Determine the (X, Y) coordinate at the center of the cell enclosing the given text.  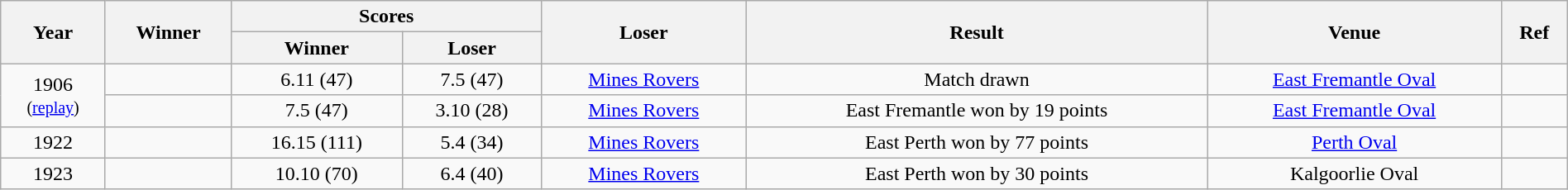
Perth Oval (1355, 142)
Scores (387, 17)
Kalgoorlie Oval (1355, 173)
East Perth won by 77 points (977, 142)
6.4 (40) (471, 173)
10.10 (70) (318, 173)
East Perth won by 30 points (977, 173)
3.10 (28) (471, 111)
1906(replay) (53, 95)
16.15 (111) (318, 142)
6.11 (47) (318, 79)
Result (977, 32)
Ref (1534, 32)
5.4 (34) (471, 142)
Match drawn (977, 79)
East Fremantle won by 19 points (977, 111)
1922 (53, 142)
Year (53, 32)
1923 (53, 173)
Venue (1355, 32)
